Detect which cell encompasses the target text, then output its (X, Y) center coordinate. 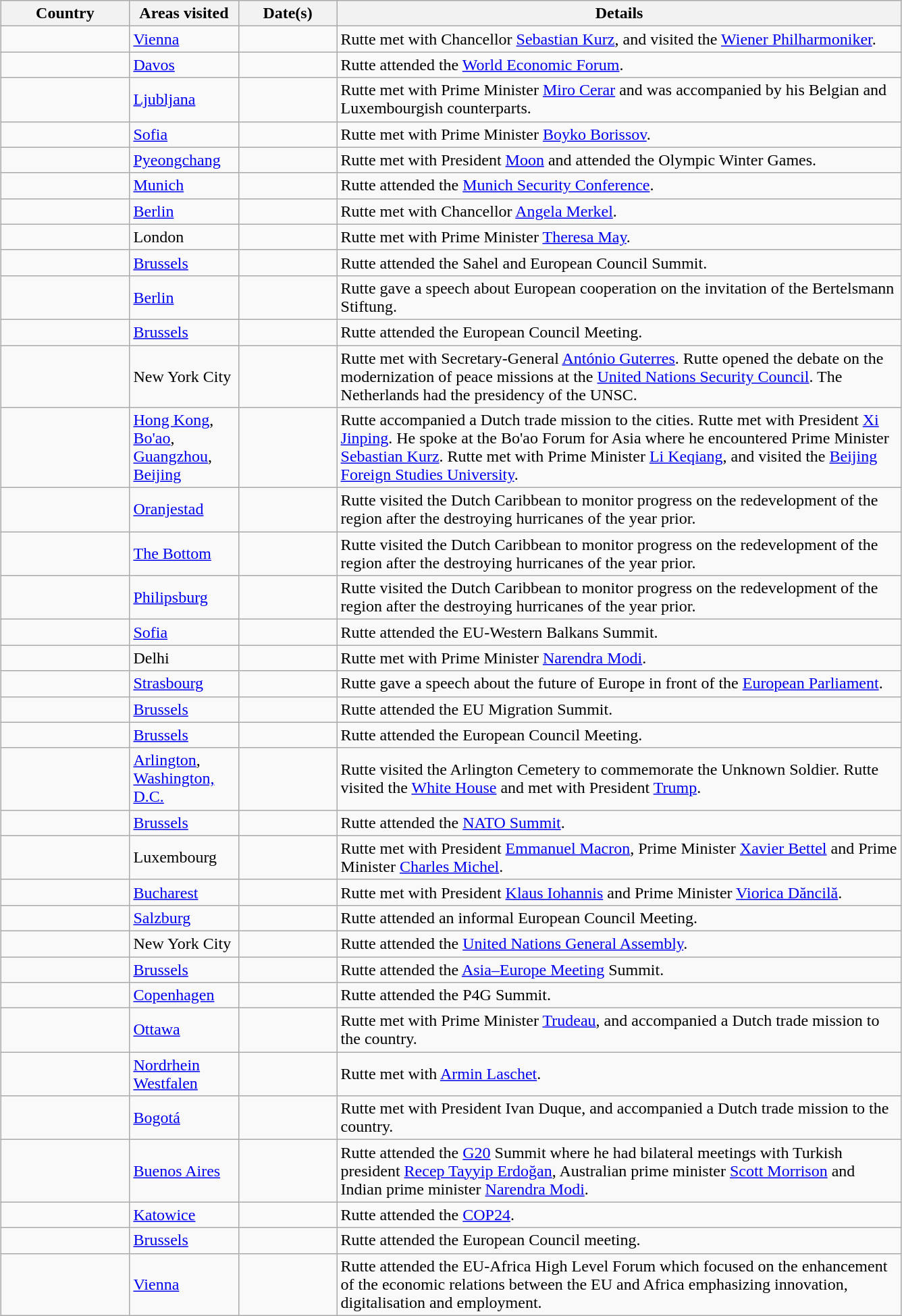
Munich (184, 186)
Rutte attended the EU-Western Balkans Summit. (619, 632)
Rutte met with Prime Minister Boyko Borissov. (619, 134)
Ottawa (184, 1030)
Rutte attended the United Nations General Assembly. (619, 943)
Date(s) (288, 13)
Country (65, 13)
Katowice (184, 1215)
Hong Kong, Bo'ao, Guangzhou, Beijing (184, 448)
Pyeongchang (184, 160)
Details (619, 13)
Rutte attended the COP24. (619, 1215)
Rutte met with Armin Laschet. (619, 1074)
Rutte met with Prime Minister Narendra Modi. (619, 658)
Rutte met with Chancellor Angela Merkel. (619, 211)
Rutte met with Prime Minister Miro Cerar and was accompanied by his Belgian and Luxembourgish counterparts. (619, 100)
Rutte attended the Asia–Europe Meeting Summit. (619, 970)
Copenhagen (184, 995)
Rutte attended an informal European Council Meeting. (619, 918)
Luxembourg (184, 857)
Arlington, Washington, D.C. (184, 779)
London (184, 237)
Davos (184, 65)
The Bottom (184, 553)
Ljubljana (184, 100)
Rutte gave a speech about the future of Europe in front of the European Parliament. (619, 684)
Delhi (184, 658)
Areas visited (184, 13)
Rutte attended the P4G Summit. (619, 995)
Rutte met with Chancellor Sebastian Kurz, and visited the Wiener Philharmoniker. (619, 39)
Strasbourg (184, 684)
Rutte attended the Munich Security Conference. (619, 186)
Salzburg (184, 918)
Rutte met with Prime Minister Trudeau, and accompanied a Dutch trade mission to the country. (619, 1030)
Rutte attended the Sahel and European Council Summit. (619, 263)
Philipsburg (184, 598)
Rutte attended the World Economic Forum. (619, 65)
Buenos Aires (184, 1171)
Rutte met with President Emmanuel Macron, Prime Minister Xavier Bettel and Prime Minister Charles Michel. (619, 857)
Rutte attended the NATO Summit. (619, 823)
Oranjestad (184, 510)
Rutte attended the European Council meeting. (619, 1240)
Rutte met with Prime Minister Theresa May. (619, 237)
Rutte attended the EU Migration Summit. (619, 709)
Rutte gave a speech about European cooperation on the invitation of the Bertelsmann Stiftung. (619, 297)
Rutte met with President Klaus Iohannis and Prime Minister Viorica Dăncilă. (619, 892)
Rutte met with President Ivan Duque, and accompanied a Dutch trade mission to the country. (619, 1118)
Rutte met with President Moon and attended the Olympic Winter Games. (619, 160)
Bucharest (184, 892)
Rutte visited the Arlington Cemetery to commemorate the Unknown Soldier. Rutte visited the White House and met with President Trump. (619, 779)
Bogotá (184, 1118)
Nordrhein Westfalen (184, 1074)
